Output the (x, y) coordinate of the center of the cell containing the given text.  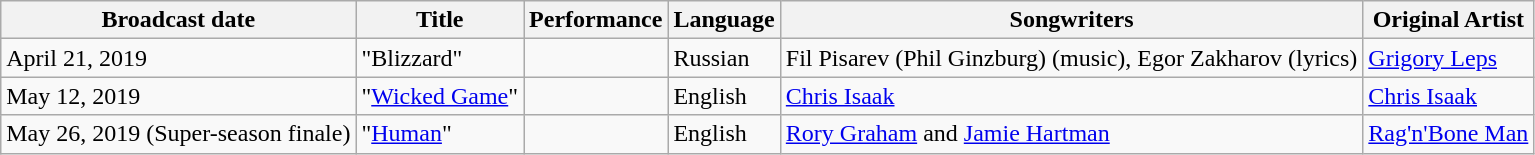
Russian (724, 58)
May 26, 2019 (Super-season finale) (178, 134)
May 12, 2019 (178, 96)
Original Artist (1448, 20)
"Human" (440, 134)
Broadcast date (178, 20)
Songwriters (1072, 20)
Title (440, 20)
"Blizzard" (440, 58)
Language (724, 20)
"Wicked Game" (440, 96)
Fil Pisarev (Phil Ginzburg) (music), Egor Zakharov (lyrics) (1072, 58)
Rory Graham and Jamie Hartman (1072, 134)
Grigory Leps (1448, 58)
Performance (596, 20)
Rag'n'Bone Man (1448, 134)
April 21, 2019 (178, 58)
